Determine the [x, y] coordinate at the center of the cell enclosing the given text.  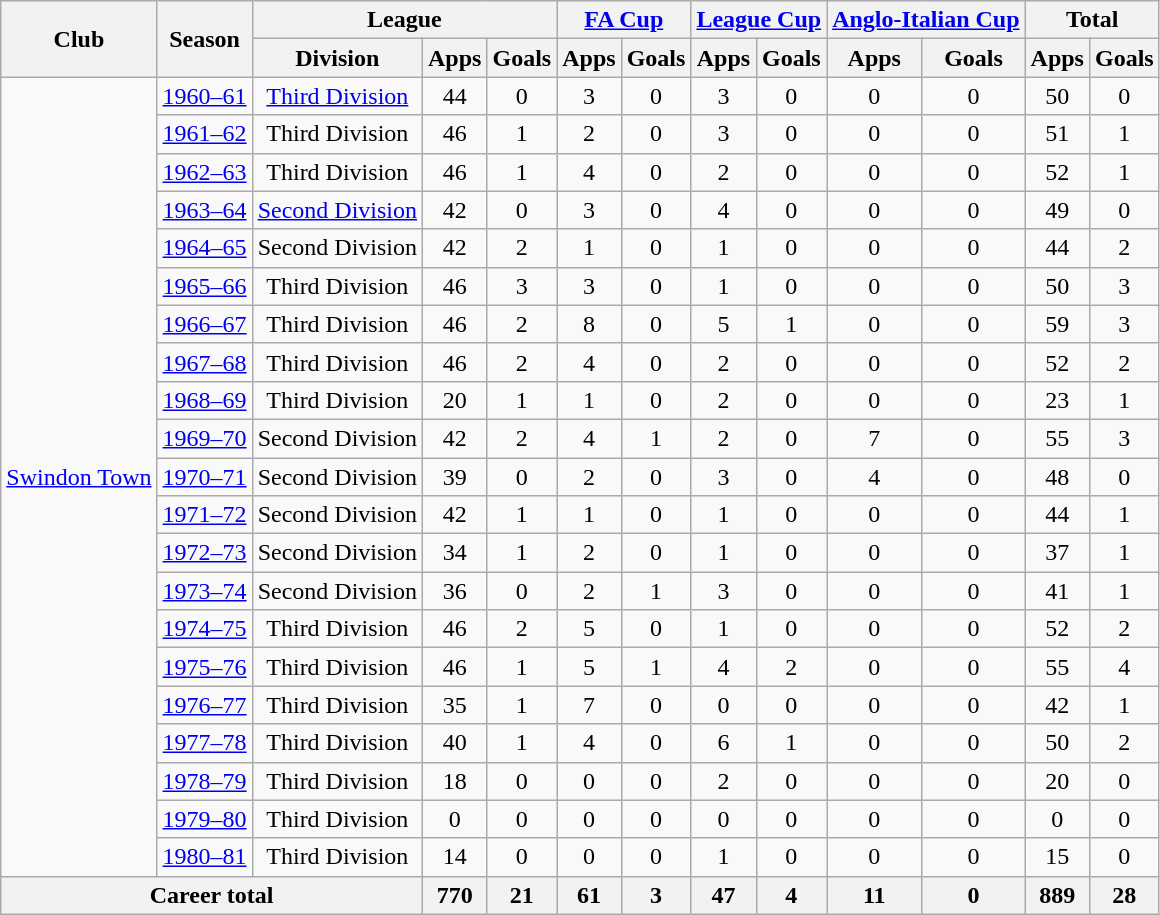
6 [724, 743]
Club [79, 39]
1961–62 [204, 134]
37 [1057, 553]
1980–81 [204, 857]
1979–80 [204, 819]
1964–65 [204, 248]
1973–74 [204, 591]
889 [1057, 895]
1968–69 [204, 400]
11 [874, 895]
51 [1057, 134]
48 [1057, 477]
15 [1057, 857]
21 [522, 895]
35 [455, 705]
Division [337, 58]
1975–76 [204, 667]
1965–66 [204, 286]
Anglo-Italian Cup [926, 20]
Total [1092, 20]
41 [1057, 591]
61 [589, 895]
1972–73 [204, 553]
1977–78 [204, 743]
1963–64 [204, 210]
1966–67 [204, 324]
1976–77 [204, 705]
1974–75 [204, 629]
18 [455, 781]
23 [1057, 400]
47 [724, 895]
1970–71 [204, 477]
1962–63 [204, 172]
770 [455, 895]
40 [455, 743]
FA Cup [624, 20]
1969–70 [204, 438]
1967–68 [204, 362]
League Cup [759, 20]
1971–72 [204, 515]
League [404, 20]
36 [455, 591]
Career total [212, 895]
34 [455, 553]
39 [455, 477]
8 [589, 324]
Season [204, 39]
14 [455, 857]
1978–79 [204, 781]
28 [1124, 895]
Swindon Town [79, 476]
1960–61 [204, 96]
49 [1057, 210]
59 [1057, 324]
